Locate the cell with the specified text and output its [X, Y] center coordinate. 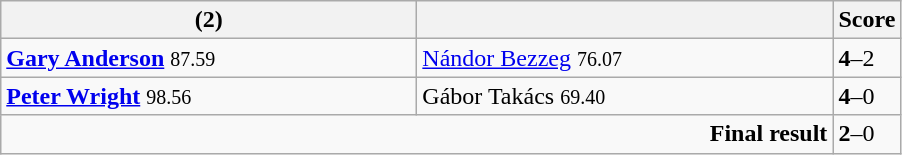
4–2 [867, 58]
Gary Anderson 87.59 [209, 58]
Score [867, 20]
Peter Wright 98.56 [209, 96]
4–0 [867, 96]
Nándor Bezzeg 76.07 [625, 58]
Final result [417, 134]
(2) [209, 20]
Gábor Takács 69.40 [625, 96]
2–0 [867, 134]
